Capture the cell that displays the provided text and extract its (x, y) central coordinate. 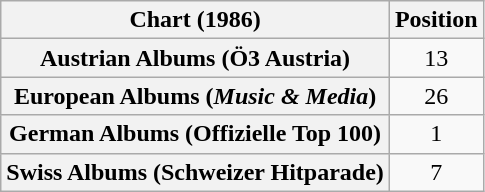
26 (436, 96)
Position (436, 20)
1 (436, 134)
European Albums (Music & Media) (196, 96)
Austrian Albums (Ö3 Austria) (196, 58)
German Albums (Offizielle Top 100) (196, 134)
Swiss Albums (Schweizer Hitparade) (196, 172)
7 (436, 172)
Chart (1986) (196, 20)
13 (436, 58)
